Extract the [X, Y] coordinate from the center of the cell holding the provided text.  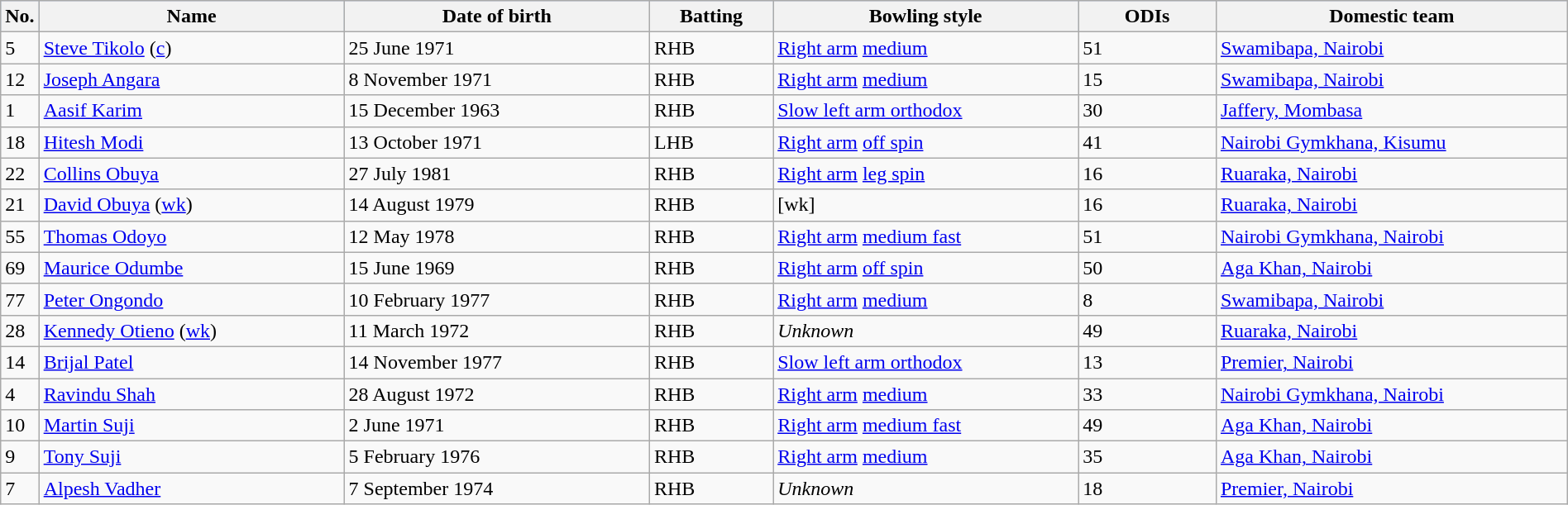
Right arm leg spin [926, 174]
15 December 1963 [496, 111]
Tony Suji [192, 457]
35 [1148, 457]
2 June 1971 [496, 426]
Bowling style [926, 17]
41 [1148, 142]
LHB [711, 142]
Jaffery, Mombasa [1391, 111]
1 [20, 111]
Nairobi Gymkhana, Kisumu [1391, 142]
5 [20, 48]
7 [20, 488]
8 November 1971 [496, 79]
Martin Suji [192, 426]
ODIs [1148, 17]
8 [1148, 299]
Steve Tikolo (c) [192, 48]
7 September 1974 [496, 488]
11 March 1972 [496, 331]
28 August 1972 [496, 394]
5 February 1976 [496, 457]
25 June 1971 [496, 48]
28 [20, 331]
15 [1148, 79]
David Obuya (wk) [192, 205]
30 [1148, 111]
69 [20, 268]
12 [20, 79]
Collins Obuya [192, 174]
27 July 1981 [496, 174]
10 February 1977 [496, 299]
Brijal Patel [192, 362]
[wk] [926, 205]
13 October 1971 [496, 142]
33 [1148, 394]
9 [20, 457]
No. [20, 17]
14 August 1979 [496, 205]
Aasif Karim [192, 111]
14 [20, 362]
Alpesh Vadher [192, 488]
15 June 1969 [496, 268]
10 [20, 426]
Thomas Odoyo [192, 236]
Date of birth [496, 17]
22 [20, 174]
14 November 1977 [496, 362]
55 [20, 236]
13 [1148, 362]
Kennedy Otieno (wk) [192, 331]
77 [20, 299]
4 [20, 394]
Batting [711, 17]
Joseph Angara [192, 79]
Ravindu Shah [192, 394]
12 May 1978 [496, 236]
50 [1148, 268]
Hitesh Modi [192, 142]
Name [192, 17]
Peter Ongondo [192, 299]
Maurice Odumbe [192, 268]
21 [20, 205]
Domestic team [1391, 17]
